Identify which cell holds the provided text, then report its (x, y) central coordinate. 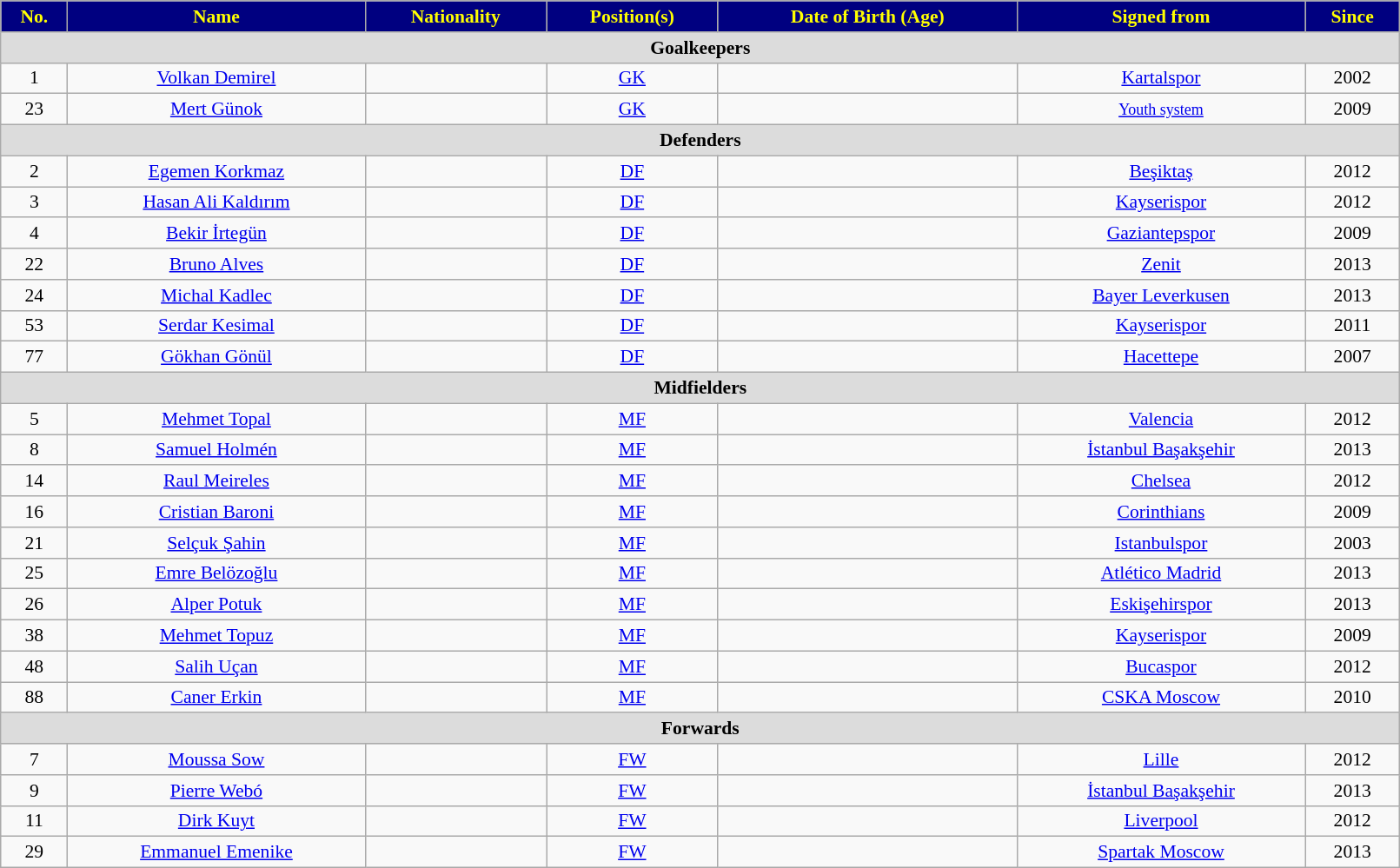
Dirk Kuyt (216, 821)
Lille (1161, 759)
25 (35, 573)
Midfielders (700, 388)
2007 (1352, 357)
88 (35, 698)
Youth system (1161, 109)
Chelsea (1161, 481)
Signed from (1161, 17)
Gaziantepspor (1161, 234)
5 (35, 419)
Pierre Webó (216, 791)
Kartalspor (1161, 78)
24 (35, 295)
Bekir İrtegün (216, 234)
Raul Meireles (216, 481)
29 (35, 852)
Beşiktaş (1161, 171)
Bruno Alves (216, 264)
9 (35, 791)
Serdar Kesimal (216, 326)
Name (216, 17)
Samuel Holmén (216, 450)
Michal Kadlec (216, 295)
Emre Belözoğlu (216, 573)
16 (35, 512)
Bucaspor (1161, 666)
Nationality (455, 17)
Valencia (1161, 419)
Date of Birth (Age) (867, 17)
Liverpool (1161, 821)
Spartak Moscow (1161, 852)
11 (35, 821)
Hasan Ali Kaldırım (216, 202)
Salih Uçan (216, 666)
Defenders (700, 141)
Istanbulspor (1161, 543)
Bayer Leverkusen (1161, 295)
Since (1352, 17)
CSKA Moscow (1161, 698)
23 (35, 109)
Atlético Madrid (1161, 573)
Eskişehirspor (1161, 605)
2010 (1352, 698)
48 (35, 666)
Emmanuel Emenike (216, 852)
2003 (1352, 543)
7 (35, 759)
Selçuk Şahin (216, 543)
Cristian Baroni (216, 512)
1 (35, 78)
Position(s) (633, 17)
Hacettepe (1161, 357)
Mert Günok (216, 109)
3 (35, 202)
Corinthians (1161, 512)
No. (35, 17)
14 (35, 481)
2 (35, 171)
Alper Potuk (216, 605)
4 (35, 234)
Mehmet Topal (216, 419)
38 (35, 636)
Forwards (700, 729)
26 (35, 605)
2002 (1352, 78)
2011 (1352, 326)
Gökhan Gönül (216, 357)
8 (35, 450)
Egemen Korkmaz (216, 171)
Volkan Demirel (216, 78)
21 (35, 543)
Goalkeepers (700, 48)
53 (35, 326)
Zenit (1161, 264)
22 (35, 264)
77 (35, 357)
Caner Erkin (216, 698)
Mehmet Topuz (216, 636)
Moussa Sow (216, 759)
